Capture the cell that displays the provided text and extract its [x, y] central coordinate. 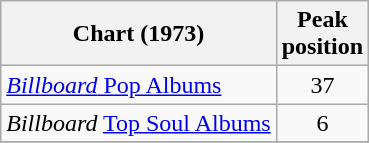
Peakposition [322, 34]
Chart (1973) [138, 34]
Billboard Top Soul Albums [138, 123]
6 [322, 123]
Billboard Pop Albums [138, 85]
37 [322, 85]
